Detect which cell encompasses the target text, then output its [X, Y] center coordinate. 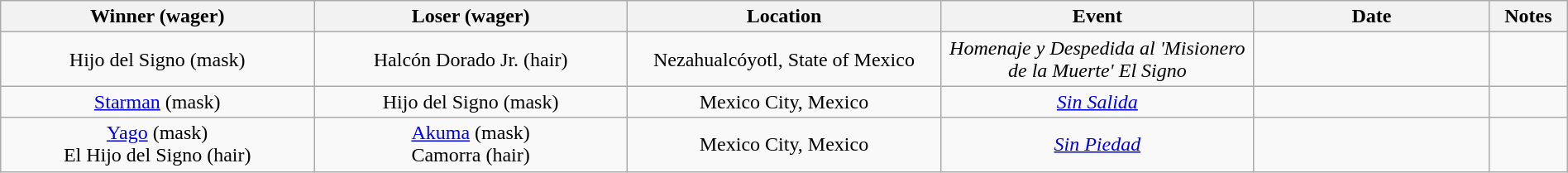
Yago (mask)El Hijo del Signo (hair) [157, 144]
Notes [1528, 17]
Sin Salida [1097, 102]
Location [784, 17]
Nezahualcóyotl, State of Mexico [784, 60]
Akuma (mask)Camorra (hair) [471, 144]
Event [1097, 17]
Winner (wager) [157, 17]
Loser (wager) [471, 17]
Halcón Dorado Jr. (hair) [471, 60]
Sin Piedad [1097, 144]
Starman (mask) [157, 102]
Homenaje y Despedida al 'Misionero de la Muerte' El Signo [1097, 60]
Date [1371, 17]
